Locate the cell with the specified text and output its [x, y] center coordinate. 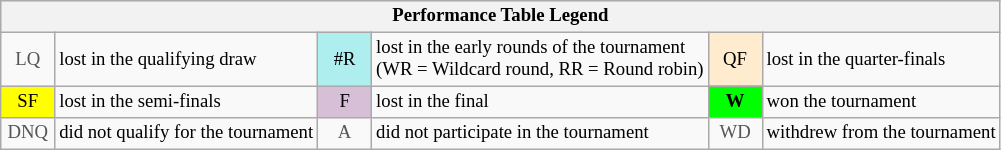
did not qualify for the tournament [186, 134]
lost in the final [540, 102]
A [345, 134]
lost in the early rounds of the tournament(WR = Wildcard round, RR = Round robin) [540, 60]
lost in the quarter-finals [881, 60]
#R [345, 60]
withdrew from the tournament [881, 134]
did not participate in the tournament [540, 134]
WD [735, 134]
lost in the semi-finals [186, 102]
F [345, 102]
W [735, 102]
QF [735, 60]
won the tournament [881, 102]
SF [28, 102]
LQ [28, 60]
lost in the qualifying draw [186, 60]
DNQ [28, 134]
Performance Table Legend [500, 16]
